Identify which cell holds the provided text, then report its (X, Y) central coordinate. 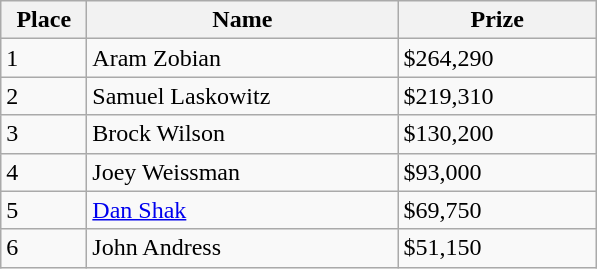
Samuel Laskowitz (242, 96)
John Andress (242, 248)
Place (44, 20)
1 (44, 58)
$264,290 (498, 58)
$51,150 (498, 248)
3 (44, 134)
Name (242, 20)
6 (44, 248)
$69,750 (498, 210)
$93,000 (498, 172)
Prize (498, 20)
$130,200 (498, 134)
5 (44, 210)
Dan Shak (242, 210)
Brock Wilson (242, 134)
Aram Zobian (242, 58)
4 (44, 172)
$219,310 (498, 96)
Joey Weissman (242, 172)
2 (44, 96)
